Extract the (X, Y) coordinate from the center of the cell holding the provided text.  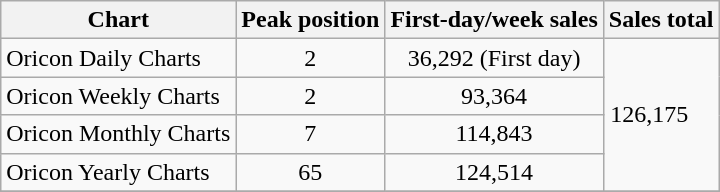
65 (310, 172)
126,175 (661, 115)
114,843 (494, 134)
Peak position (310, 20)
Sales total (661, 20)
36,292 (First day) (494, 58)
Oricon Weekly Charts (118, 96)
93,364 (494, 96)
Chart (118, 20)
7 (310, 134)
124,514 (494, 172)
First-day/week sales (494, 20)
Oricon Monthly Charts (118, 134)
Oricon Daily Charts (118, 58)
Oricon Yearly Charts (118, 172)
